Return (X, Y) of the center of cell containing provided text 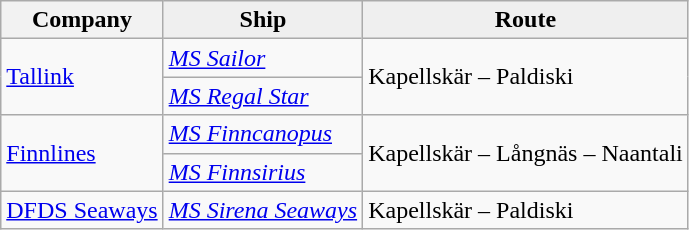
MS Sailor (262, 58)
MS Sirena Seaways (262, 210)
DFDS Seaways (82, 210)
Finnlines (82, 153)
Ship (262, 20)
Kapellskär – Långnäs – Naantali (526, 153)
MS Finnsirius (262, 172)
Tallink (82, 77)
Route (526, 20)
MS Finncanopus (262, 134)
Company (82, 20)
MS Regal Star (262, 96)
